Extract the [X, Y] coordinate from the center of the cell holding the provided text.  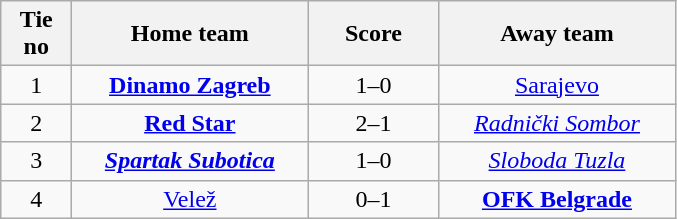
2 [36, 123]
2–1 [374, 123]
OFK Belgrade [557, 199]
4 [36, 199]
Sarajevo [557, 85]
Away team [557, 34]
Home team [190, 34]
Sloboda Tuzla [557, 161]
Velež [190, 199]
Red Star [190, 123]
Radnički Sombor [557, 123]
3 [36, 161]
0–1 [374, 199]
Dinamo Zagreb [190, 85]
Tie no [36, 34]
Spartak Subotica [190, 161]
1 [36, 85]
Score [374, 34]
